Scan for the cell matching the given text and deliver its (x, y) coordinate at center. 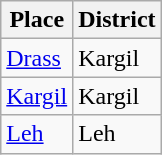
Drass (37, 58)
Place (37, 20)
District (117, 20)
